Provide the [X, Y] coordinate of the cell's center where the given text is located.  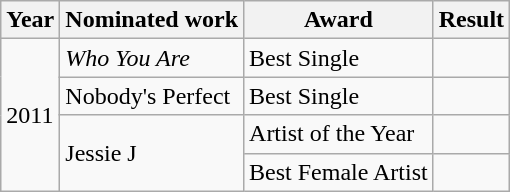
Year [30, 20]
Nominated work [152, 20]
Artist of the Year [339, 134]
Award [339, 20]
Best Female Artist [339, 172]
2011 [30, 115]
Who You Are [152, 58]
Jessie J [152, 153]
Nobody's Perfect [152, 96]
Result [471, 20]
